Scan for the cell matching the given text and deliver its [X, Y] coordinate at center. 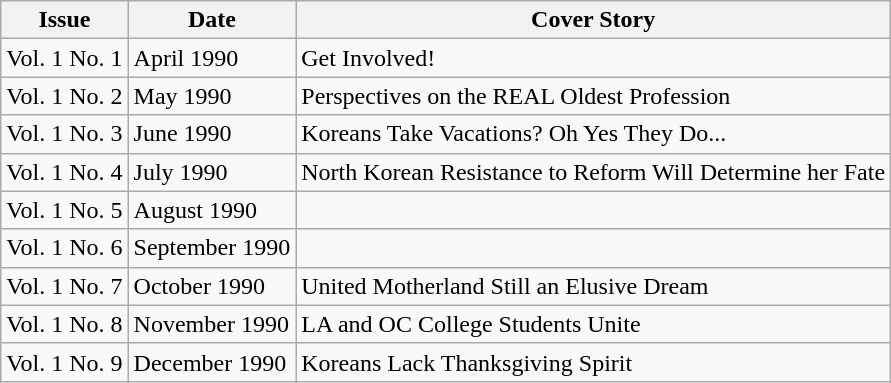
Vol. 1 No. 4 [64, 172]
Issue [64, 20]
Cover Story [594, 20]
Perspectives on the REAL Oldest Profession [594, 96]
Koreans Lack Thanksgiving Spirit [594, 362]
Vol. 1 No. 3 [64, 134]
June 1990 [212, 134]
Koreans Take Vacations? Oh Yes They Do... [594, 134]
North Korean Resistance to Reform Will Determine her Fate [594, 172]
Get Involved! [594, 58]
Vol. 1 No. 5 [64, 210]
May 1990 [212, 96]
Vol. 1 No. 8 [64, 324]
Date [212, 20]
Vol. 1 No. 1 [64, 58]
Vol. 1 No. 9 [64, 362]
United Motherland Still an Elusive Dream [594, 286]
September 1990 [212, 248]
April 1990 [212, 58]
Vol. 1 No. 2 [64, 96]
LA and OC College Students Unite [594, 324]
August 1990 [212, 210]
December 1990 [212, 362]
July 1990 [212, 172]
Vol. 1 No. 6 [64, 248]
Vol. 1 No. 7 [64, 286]
October 1990 [212, 286]
November 1990 [212, 324]
